From the cell containing the given text, extract its center point as [X, Y] coordinate. 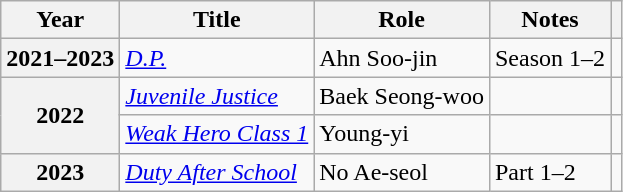
Title [217, 20]
Duty After School [217, 172]
Notes [550, 20]
Year [60, 20]
D.P. [217, 58]
Part 1–2 [550, 172]
2023 [60, 172]
Young-yi [402, 134]
2021–2023 [60, 58]
Baek Seong-woo [402, 96]
Role [402, 20]
Juvenile Justice [217, 96]
Ahn Soo-jin [402, 58]
Weak Hero Class 1 [217, 134]
No Ae-seol [402, 172]
2022 [60, 115]
Season 1–2 [550, 58]
